Output the [x, y] coordinate of the center of the cell containing the given text.  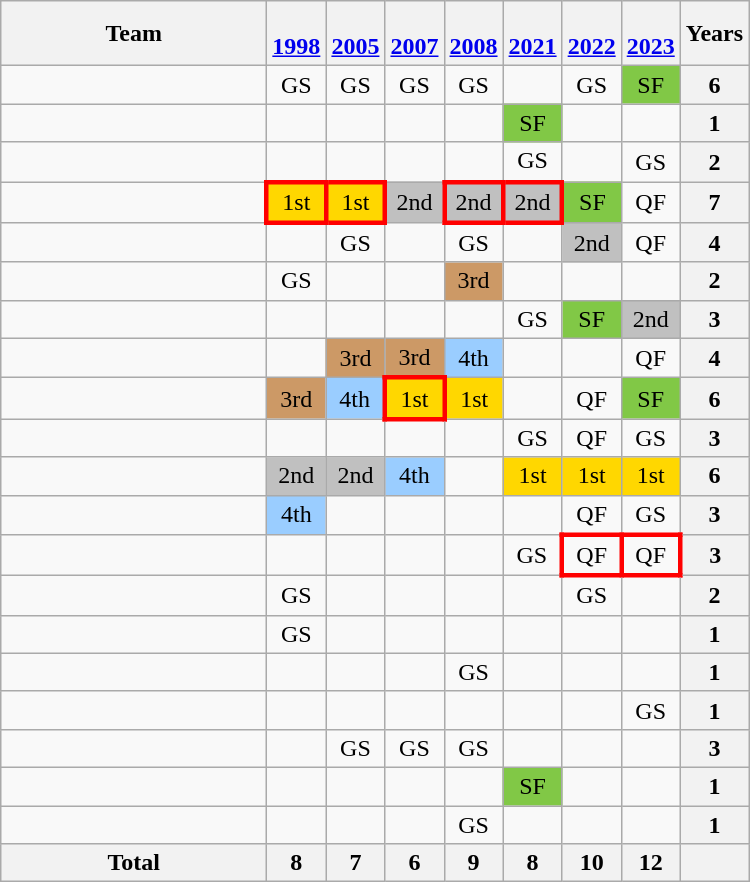
1998 [296, 34]
2007 [414, 34]
Team [134, 34]
12 [650, 863]
10 [592, 863]
2022 [592, 34]
2005 [356, 34]
2021 [532, 34]
2023 [650, 34]
9 [474, 863]
Total [134, 863]
2008 [474, 34]
Years [714, 34]
